For the text-containing cell, return its midpoint in (X, Y) coordinate format. 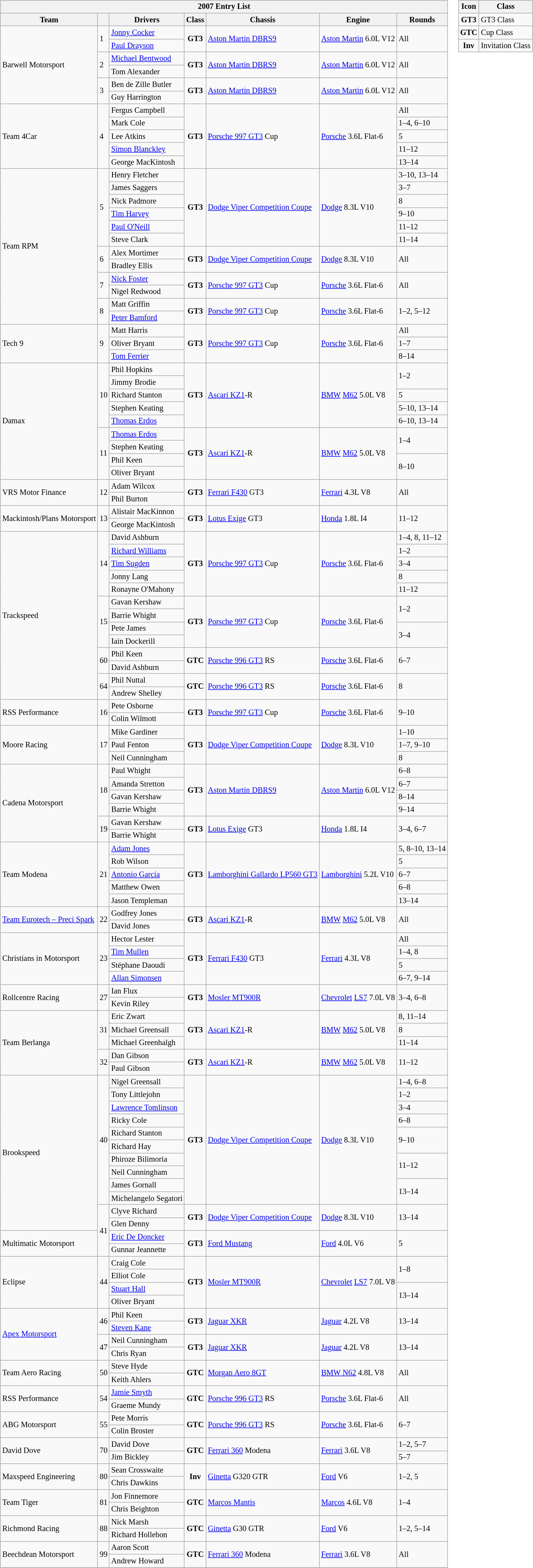
Dan Gibson (147, 1056)
Ford 4.0L V6 (358, 1244)
Cup Class (506, 33)
Graeme Mundy (147, 1406)
1–4, 6–8 (422, 1082)
Eric Zwart (147, 1017)
Multimatic Motorsport (49, 1244)
Apex Motorsport (49, 1334)
Steve Hyde (147, 1367)
Nick Padmore (147, 201)
Iain Dockerill (147, 641)
Team RPM (49, 246)
Richard Hollebon (147, 1535)
2 (104, 65)
3 (104, 91)
32 (104, 1062)
47 (104, 1347)
22 (104, 920)
Lee Atkins (147, 136)
BMW N62 4.8L V8 (358, 1373)
46 (104, 1321)
19 (104, 829)
Antonio García (147, 875)
44 (104, 1282)
Tim Mullen (147, 952)
17 (104, 745)
Michael Greenhalgh (147, 1043)
Keith Ahlers (147, 1379)
13 (104, 518)
Phil Nuttal (147, 680)
Lamborghini 5.2L V10 (358, 874)
Beechdean Motorsport (49, 1555)
Lamborghini Gallardo LP560 GT3 (263, 874)
Bradley Ellis (147, 266)
16 (104, 713)
Clyve Richard (147, 1211)
Sean Crosswaite (147, 1470)
Lawrence Tomlinson (147, 1107)
60 (104, 660)
Eclipse (49, 1282)
Engine (358, 20)
1–2, 5–14 (422, 1528)
Phil Hopkins (147, 369)
Team Tiger (49, 1502)
Marcos 4.6L V8 (358, 1502)
Amanda Stretton (147, 784)
Glen Denny (147, 1224)
Tim Harvey (147, 214)
8–10 (422, 466)
Tom Alexander (147, 72)
Jason Templeman (147, 900)
80 (104, 1477)
6–7, 9–14 (422, 978)
Brookspeed (49, 1153)
70 (104, 1451)
1–4, 8 (422, 952)
Adam Wilcox (147, 486)
3–4, 6–7 (422, 829)
27 (104, 997)
Matt Harris (147, 331)
64 (104, 686)
3–10, 13–14 (422, 175)
54 (104, 1399)
Alistair MacKinnon (147, 512)
Drivers (147, 20)
Alex Mortimer (147, 253)
55 (104, 1424)
Ricky Cole (147, 1120)
Invitation Class (506, 46)
Team Modena (49, 874)
Richard Williams (147, 551)
4 (104, 136)
Richard Hay (147, 1146)
Chassis (263, 20)
Paul Gibson (147, 1069)
Chris Beighton (147, 1509)
31 (104, 1030)
Tech 9 (49, 343)
Steven Kane (147, 1328)
Jonny Lang (147, 577)
Nigel Redwood (147, 292)
Allan Simonsen (147, 978)
Stéphane Daoudi (147, 965)
Matt Griffin (147, 305)
40 (104, 1140)
Morgan Aero 8GT (263, 1373)
Marcos Mantis (263, 1502)
1 (104, 39)
Pete James (147, 628)
Michael Bentwood (147, 58)
Kevin Riley (147, 1004)
Tony Littlejohn (147, 1095)
Nick Marsh (147, 1522)
Barwell Motorsport (49, 65)
Christians in Motorsport (49, 959)
Andrew Howard (147, 1561)
Team 4Car (49, 136)
Stuart Hall (147, 1289)
Team Aero Racing (49, 1373)
1–4, 8, 11–12 (422, 538)
Nick Foster (147, 279)
Colin Broster (147, 1431)
6 (104, 259)
88 (104, 1528)
6–10, 13–14 (422, 421)
3–4, 6–8 (422, 997)
Richmond Racing (49, 1528)
1–10 (422, 732)
Jonny Cocker (147, 33)
Rollcentre Racing (49, 997)
Jimmy Brodie (147, 382)
1–7, 9–10 (422, 745)
Mark Cole (147, 124)
Nigel Greensall (147, 1082)
Godfrey Jones (147, 913)
Team Eurotech – Preci Spark (49, 920)
Ian Flux (147, 991)
Phiroze Bilimoria (147, 1159)
Moore Racing (49, 745)
10 (104, 395)
Phil Burton (147, 499)
Rounds (422, 20)
99 (104, 1555)
Andrew Shelley (147, 693)
3–7 (422, 188)
23 (104, 959)
1–2, 5–12 (422, 311)
5–10, 13–14 (422, 408)
18 (104, 790)
9–14 (422, 810)
Michael Greensall (147, 1030)
Mike Gardiner (147, 732)
8, 11–14 (422, 1017)
Paul Fenton (147, 745)
5, 8–10, 13–14 (422, 848)
Team (49, 20)
Ginetta G320 GTR (263, 1477)
81 (104, 1502)
Jim Bickley (147, 1457)
Trackspeed (49, 616)
5–7 (422, 1457)
Colin Wilmott (147, 719)
1–7 (422, 344)
ABG Motorsport (49, 1424)
9 (104, 343)
James Gornall (147, 1185)
2007 Entry List (224, 7)
Matthew Owen (147, 887)
GT3 Class (506, 20)
1–2, 5–7 (422, 1444)
Mackintosh/Plans Motorsport (49, 518)
50 (104, 1373)
1–8 (422, 1269)
1–4, 6–10 (422, 124)
Henry Fletcher (147, 175)
Guy Harrington (147, 97)
Elliot Cole (147, 1276)
Eric De Doncker (147, 1237)
41 (104, 1231)
11 (104, 453)
Jon Finnemore (147, 1496)
Tom Ferrier (147, 356)
Maxspeed Engineering (49, 1477)
1–2, 5 (422, 1477)
Damax (49, 421)
Ford Mustang (263, 1244)
Fergus Campbell (147, 110)
Steve Clark (147, 240)
Chris Dawkins (147, 1483)
VRS Motor Finance (49, 493)
15 (104, 622)
Chris Ryan (147, 1354)
David Jones (147, 926)
Aaron Scott (147, 1548)
21 (104, 874)
Pete Osborne (147, 706)
Rob Wilson (147, 862)
Paul O'Neill (147, 227)
Adam Jones (147, 848)
James Saggers (147, 188)
Peter Bamford (147, 317)
Team Berlanga (49, 1043)
Pete Morris (147, 1418)
Paul Drayson (147, 46)
Icon (469, 7)
Cadena Motorsport (49, 803)
7 (104, 285)
Gunnar Jeannette (147, 1250)
Michelangelo Segatori (147, 1198)
Craig Cole (147, 1263)
Paul Whight (147, 771)
Tim Sugden (147, 564)
14 (104, 564)
Simon Blanckley (147, 149)
Jamie Smyth (147, 1393)
Hector Lester (147, 939)
Ronayne O'Mahony (147, 589)
Ben de Zille Butler (147, 85)
12 (104, 493)
Ginetta G30 GTR (263, 1528)
